Determine the (X, Y) coordinate at the center of the cell enclosing the given text.  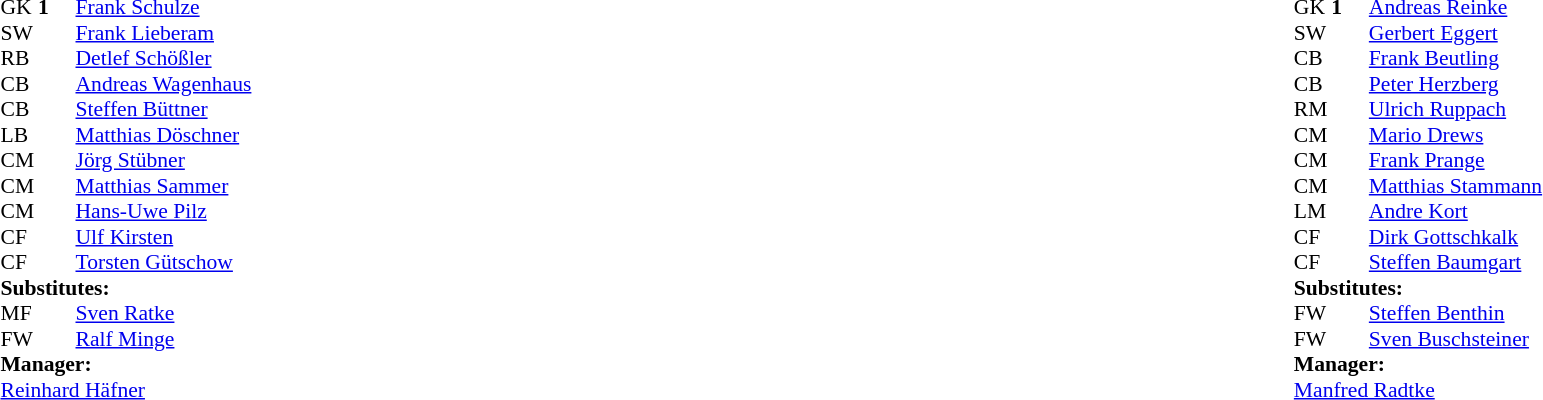
Sven Buschsteiner (1456, 339)
LM (1313, 211)
Gerbert Eggert (1456, 33)
Detlef Schößler (164, 59)
Peter Herzberg (1456, 84)
LB (19, 135)
MF (19, 313)
Dirk Gottschkalk (1456, 237)
Steffen Benthin (1456, 313)
Frank Beutling (1456, 59)
Sven Ratke (164, 313)
Frank Prange (1456, 161)
Ralf Minge (164, 339)
Matthias Sammer (164, 186)
RB (19, 59)
Matthias Döschner (164, 135)
Torsten Gütschow (164, 263)
Hans-Uwe Pilz (164, 211)
Frank Lieberam (164, 33)
Jörg Stübner (164, 161)
Ulf Kirsten (164, 237)
Andre Kort (1456, 211)
Mario Drews (1456, 135)
Steffen Büttner (164, 109)
Ulrich Ruppach (1456, 109)
RM (1313, 109)
Andreas Wagenhaus (164, 84)
Matthias Stammann (1456, 186)
Steffen Baumgart (1456, 263)
